Locate the cell with the specified text and output its (X, Y) center coordinate. 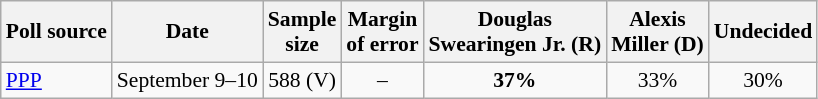
37% (516, 80)
Date (188, 32)
33% (658, 80)
Undecided (763, 32)
September 9–10 (188, 80)
Marginof error (382, 32)
Poll source (56, 32)
DouglasSwearingen Jr. (R) (516, 32)
– (382, 80)
AlexisMiller (D) (658, 32)
588 (V) (302, 80)
PPP (56, 80)
Samplesize (302, 32)
30% (763, 80)
